Detect which cell encompasses the target text, then output its (X, Y) center coordinate. 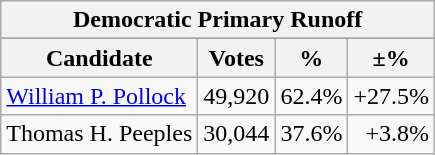
Thomas H. Peeples (100, 134)
Votes (236, 58)
30,044 (236, 134)
49,920 (236, 96)
William P. Pollock (100, 96)
37.6% (312, 134)
62.4% (312, 96)
+3.8% (392, 134)
Candidate (100, 58)
±% (392, 58)
Democratic Primary Runoff (218, 20)
% (312, 58)
+27.5% (392, 96)
